Output the (X, Y) coordinate of the center of the cell containing the given text.  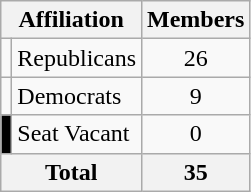
35 (196, 172)
Republicans (77, 58)
0 (196, 134)
Members (196, 20)
Democrats (77, 96)
Affiliation (72, 20)
Total (72, 172)
9 (196, 96)
26 (196, 58)
Seat Vacant (77, 134)
